Output the (X, Y) coordinate of the center of the cell containing the given text.  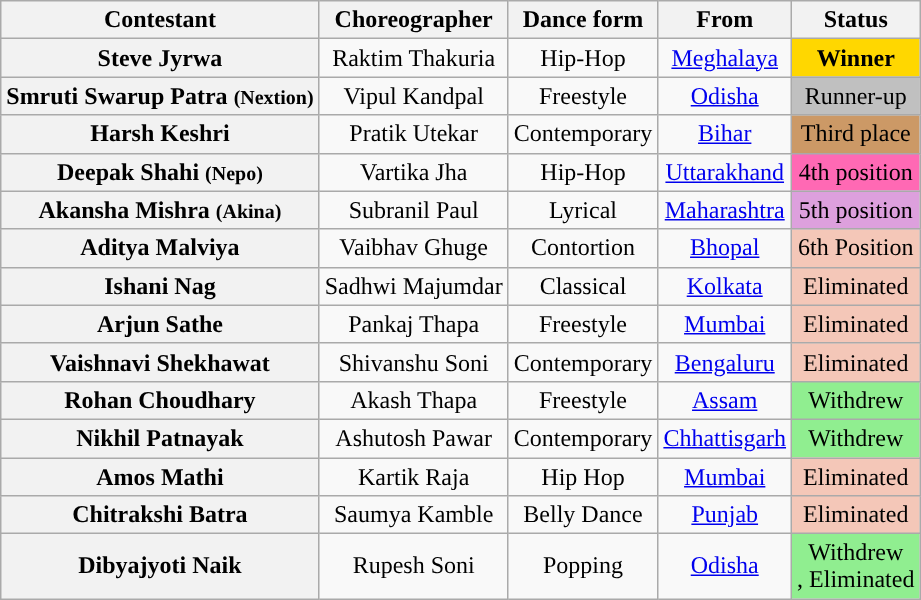
Kolkata (725, 286)
Third place (856, 134)
Popping (583, 566)
Pratik Utekar (414, 134)
Assam (725, 400)
Hip Hop (583, 477)
Contestant (160, 20)
Kartik Raja (414, 477)
Chitrakshi Batra (160, 515)
Status (856, 20)
Saumya Kamble (414, 515)
4th position (856, 172)
Akash Thapa (414, 400)
Uttarakhand (725, 172)
Chhattisgarh (725, 438)
Smruti Swarup Patra (Nextion) (160, 96)
Bihar (725, 134)
Runner-up (856, 96)
Subranil Paul (414, 210)
Sadhwi Majumdar (414, 286)
Deepak Shahi (Nepo) (160, 172)
Vipul Kandpal (414, 96)
Nikhil Patnayak (160, 438)
Classical (583, 286)
Rohan Choudhary (160, 400)
Withdrew, Eliminated (856, 566)
Dance form (583, 20)
Vaishnavi Shekhawat (160, 362)
Vartika Jha (414, 172)
Bengaluru (725, 362)
Choreographer (414, 20)
Lyrical (583, 210)
Belly Dance (583, 515)
From (725, 20)
Dibyajyoti Naik (160, 566)
Arjun Sathe (160, 324)
Amos Mathi (160, 477)
Maharashtra (725, 210)
Bhopal (725, 248)
Ashutosh Pawar (414, 438)
Winner (856, 58)
Pankaj Thapa (414, 324)
Meghalaya (725, 58)
5th position (856, 210)
Vaibhav Ghuge (414, 248)
Aditya Malviya (160, 248)
Rupesh Soni (414, 566)
Steve Jyrwa (160, 58)
Akansha Mishra (Akina) (160, 210)
Punjab (725, 515)
Contortion (583, 248)
Raktim Thakuria (414, 58)
6th Position (856, 248)
Harsh Keshri (160, 134)
Ishani Nag (160, 286)
Shivanshu Soni (414, 362)
